Return [x, y] of the center of cell containing provided text 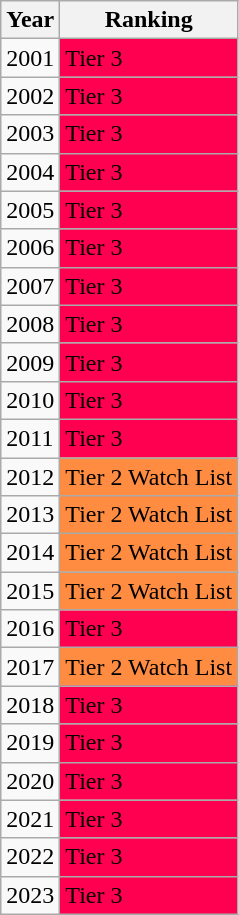
2013 [30, 515]
2010 [30, 400]
2006 [30, 248]
2017 [30, 667]
2020 [30, 781]
2018 [30, 705]
2023 [30, 895]
2001 [30, 58]
Year [30, 20]
2007 [30, 286]
2021 [30, 819]
Ranking [149, 20]
2004 [30, 172]
2005 [30, 210]
2002 [30, 96]
2019 [30, 743]
2009 [30, 362]
2014 [30, 553]
2022 [30, 857]
2015 [30, 591]
2016 [30, 629]
2003 [30, 134]
2012 [30, 477]
2011 [30, 438]
2008 [30, 324]
